Output the [X, Y] coordinate of the center of the cell containing the given text.  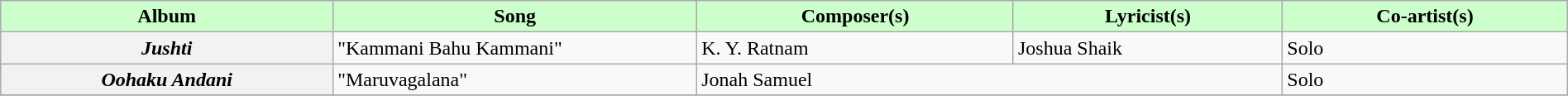
Co-artist(s) [1425, 17]
Album [167, 17]
Lyricist(s) [1148, 17]
"Maruvagalana" [515, 79]
Jonah Samuel [990, 79]
K. Y. Ratnam [855, 48]
Song [515, 17]
Jushti [167, 48]
Oohaku Andani [167, 79]
Joshua Shaik [1148, 48]
Composer(s) [855, 17]
"Kammani Bahu Kammani" [515, 48]
